Capture the cell that displays the provided text and extract its [X, Y] central coordinate. 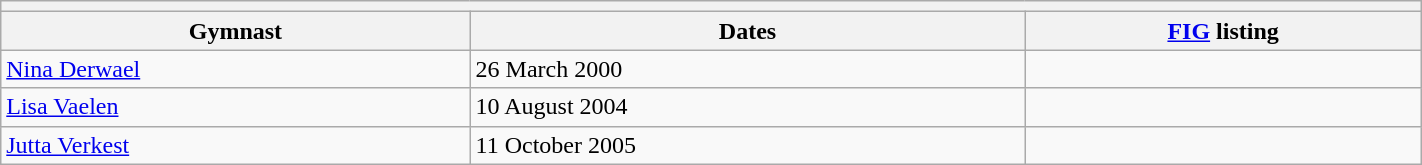
FIG listing [1223, 31]
Lisa Vaelen [236, 107]
Gymnast [236, 31]
26 March 2000 [748, 69]
11 October 2005 [748, 145]
Nina Derwael [236, 69]
10 August 2004 [748, 107]
Jutta Verkest [236, 145]
Dates [748, 31]
